Find where the given text appears and provide that cell's center as [x, y] coordinate. 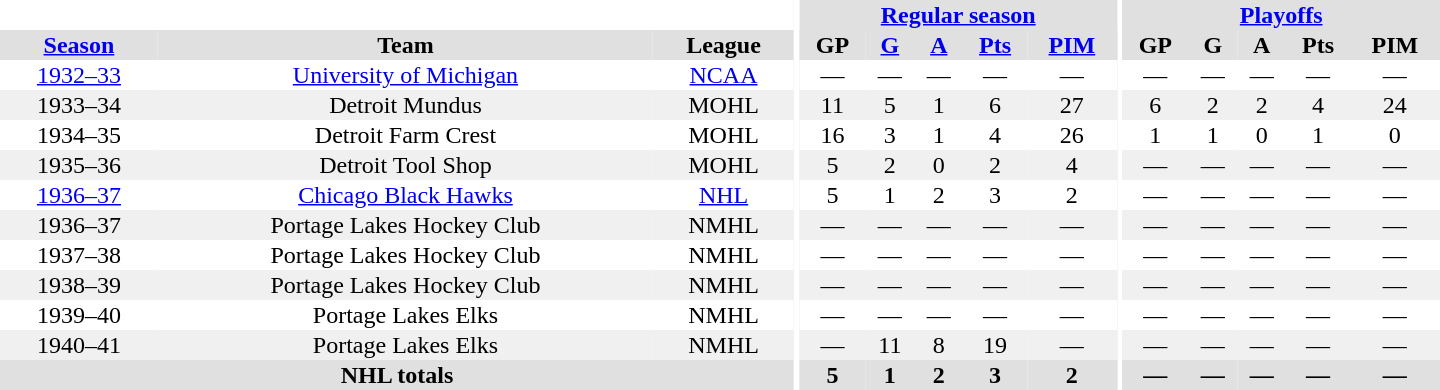
27 [1072, 105]
1934–35 [79, 135]
University of Michigan [406, 75]
1937–38 [79, 255]
League [724, 45]
NHL [724, 195]
24 [1395, 105]
Regular season [958, 15]
Team [406, 45]
8 [938, 345]
1938–39 [79, 285]
26 [1072, 135]
16 [832, 135]
NCAA [724, 75]
1932–33 [79, 75]
Detroit Tool Shop [406, 165]
NHL totals [397, 375]
Detroit Farm Crest [406, 135]
Season [79, 45]
1935–36 [79, 165]
1933–34 [79, 105]
19 [994, 345]
Detroit Mundus [406, 105]
Playoffs [1281, 15]
1940–41 [79, 345]
Chicago Black Hawks [406, 195]
1939–40 [79, 315]
